Capture the cell that displays the provided text and extract its [x, y] central coordinate. 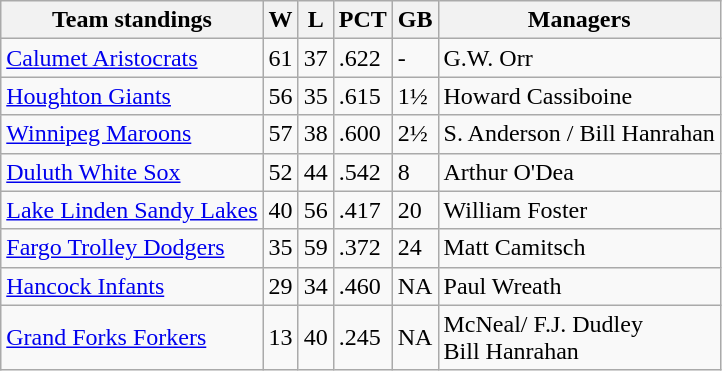
57 [280, 134]
Paul Wreath [579, 286]
13 [280, 338]
24 [415, 248]
Team standings [132, 20]
Matt Camitsch [579, 248]
52 [280, 172]
37 [316, 58]
Hancock Infants [132, 286]
.600 [362, 134]
Calumet Aristocrats [132, 58]
Managers [579, 20]
34 [316, 286]
Duluth White Sox [132, 172]
8 [415, 172]
PCT [362, 20]
Grand Forks Forkers [132, 338]
W [280, 20]
61 [280, 58]
Lake Linden Sandy Lakes [132, 210]
L [316, 20]
59 [316, 248]
G.W. Orr [579, 58]
William Foster [579, 210]
.372 [362, 248]
1½ [415, 96]
38 [316, 134]
S. Anderson / Bill Hanrahan [579, 134]
.542 [362, 172]
.245 [362, 338]
Howard Cassiboine [579, 96]
.622 [362, 58]
GB [415, 20]
20 [415, 210]
- [415, 58]
Fargo Trolley Dodgers [132, 248]
.460 [362, 286]
McNeal/ F.J. Dudley Bill Hanrahan [579, 338]
Houghton Giants [132, 96]
.417 [362, 210]
44 [316, 172]
Winnipeg Maroons [132, 134]
Arthur O'Dea [579, 172]
2½ [415, 134]
.615 [362, 96]
29 [280, 286]
